Find where the given text appears and provide that cell's center as (x, y) coordinate. 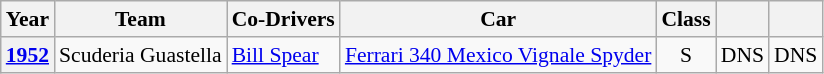
Co-Drivers (284, 19)
Ferrari 340 Mexico Vignale Spyder (498, 55)
Team (140, 19)
Car (498, 19)
S (686, 55)
Class (686, 19)
1952 (28, 55)
Scuderia Guastella (140, 55)
Bill Spear (284, 55)
Year (28, 19)
